Provide the [X, Y] coordinate of the cell's center where the given text is located.  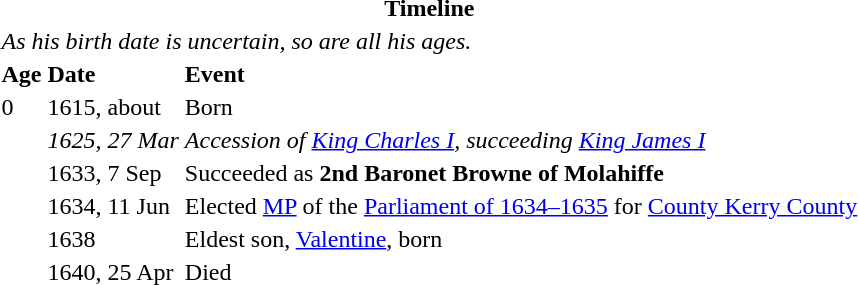
1625, 27 Mar [113, 140]
Event [520, 74]
1638 [113, 239]
1634, 11 Jun [113, 206]
1615, about [113, 107]
Eldest son, Valentine, born [520, 239]
Age [22, 74]
0 [22, 107]
1633, 7 Sep [113, 173]
Born [520, 107]
Date [113, 74]
Accession of King Charles I, succeeding King James I [520, 140]
Elected MP of the Parliament of 1634–1635 for County Kerry County [520, 206]
Succeeded as 2nd Baronet Browne of Molahiffe [520, 173]
